Extract the [x, y] coordinate from the center of the cell holding the provided text.  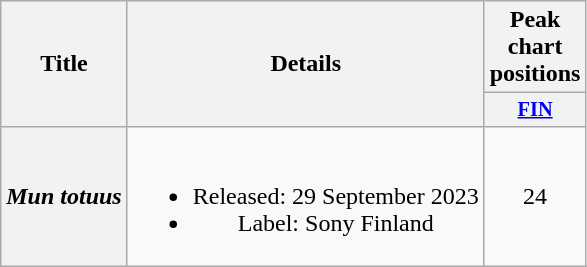
Peak chart positions [535, 47]
Mun totuus [64, 196]
24 [535, 196]
Title [64, 64]
Released: 29 September 2023Label: Sony Finland [306, 196]
Details [306, 64]
FIN [535, 110]
